Detect which cell encompasses the target text, then output its [x, y] center coordinate. 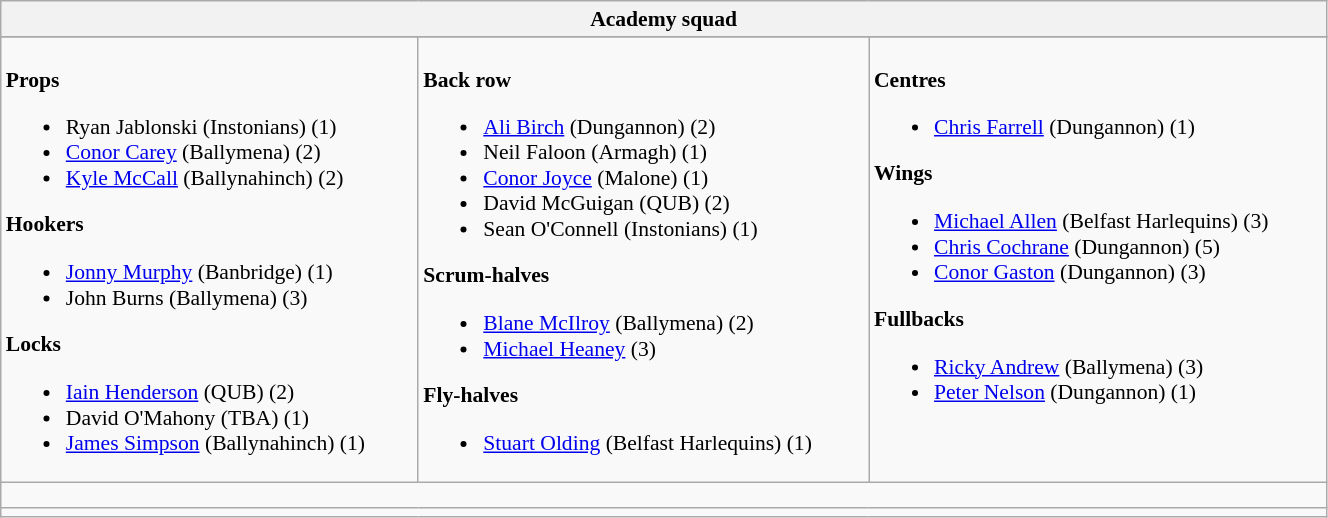
Academy squad [664, 19]
